Output the (X, Y) coordinate of the center of the cell containing the given text.  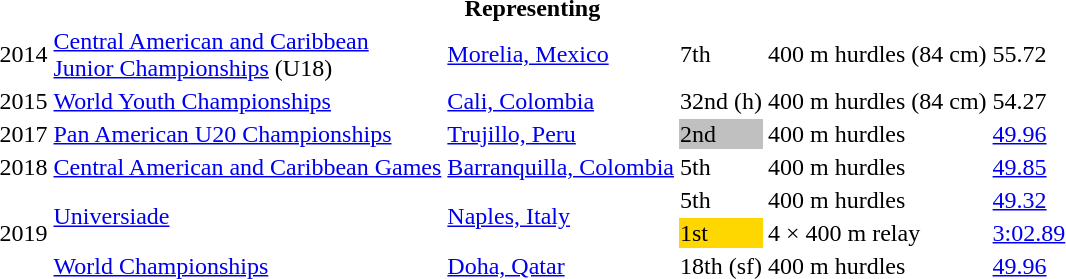
Morelia, Mexico (561, 54)
Central American and CaribbeanJunior Championships (U18) (248, 54)
7th (720, 54)
World Youth Championships (248, 101)
1st (720, 233)
2nd (720, 134)
32nd (h) (720, 101)
Barranquilla, Colombia (561, 167)
Pan American U20 Championships (248, 134)
Cali, Colombia (561, 101)
Naples, Italy (561, 216)
Universiade (248, 216)
4 × 400 m relay (877, 233)
Trujillo, Peru (561, 134)
Central American and Caribbean Games (248, 167)
